Detect which cell encompasses the target text, then output its [x, y] center coordinate. 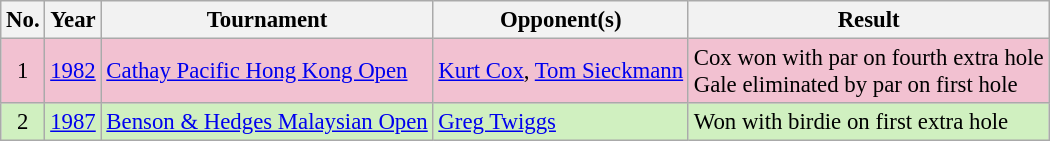
Result [868, 20]
No. [23, 20]
1 [23, 72]
Greg Twiggs [560, 122]
Kurt Cox, Tom Sieckmann [560, 72]
Year [73, 20]
Cox won with par on fourth extra holeGale eliminated by par on first hole [868, 72]
Tournament [267, 20]
2 [23, 122]
Benson & Hedges Malaysian Open [267, 122]
Opponent(s) [560, 20]
1982 [73, 72]
Won with birdie on first extra hole [868, 122]
Cathay Pacific Hong Kong Open [267, 72]
1987 [73, 122]
